Identify which cell holds the provided text, then report its [x, y] central coordinate. 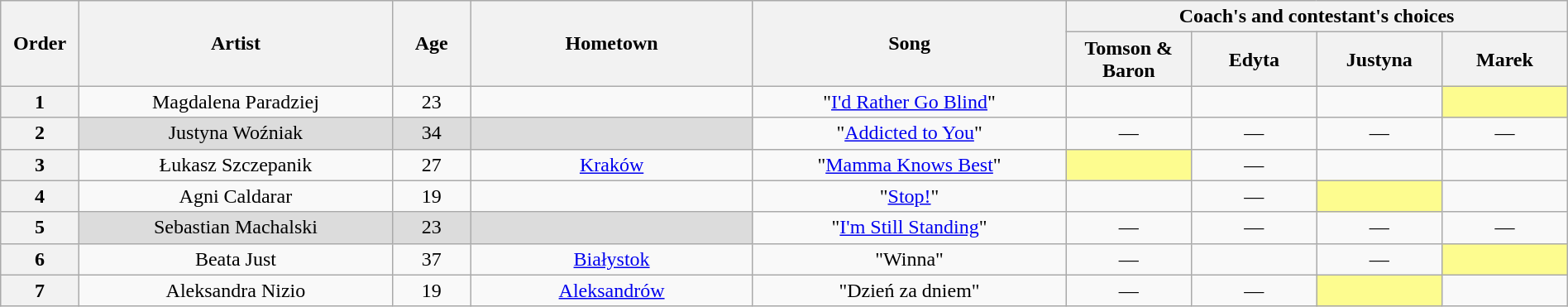
Beata Just [235, 259]
Magdalena Paradziej [235, 102]
3 [40, 165]
Aleksandrów [612, 290]
1 [40, 102]
Agni Caldarar [235, 196]
Kraków [612, 165]
2 [40, 133]
Hometown [612, 43]
Łukasz Szczepanik [235, 165]
Song [910, 43]
Age [432, 43]
5 [40, 228]
"Stop!" [910, 196]
7 [40, 290]
"Mamma Knows Best" [910, 165]
Order [40, 43]
"Winna" [910, 259]
34 [432, 133]
Tomson & Baron [1129, 60]
Justyna [1379, 60]
"I'd Rather Go Blind" [910, 102]
"Dzień za dniem" [910, 290]
37 [432, 259]
6 [40, 259]
"I'm Still Standing" [910, 228]
Edyta [1255, 60]
4 [40, 196]
Justyna Woźniak [235, 133]
Coach's and contestant's choices [1317, 17]
Marek [1505, 60]
Artist [235, 43]
"Addicted to You" [910, 133]
27 [432, 165]
Białystok [612, 259]
Aleksandra Nizio [235, 290]
Sebastian Machalski [235, 228]
